Find where the given text appears and provide that cell's center as (x, y) coordinate. 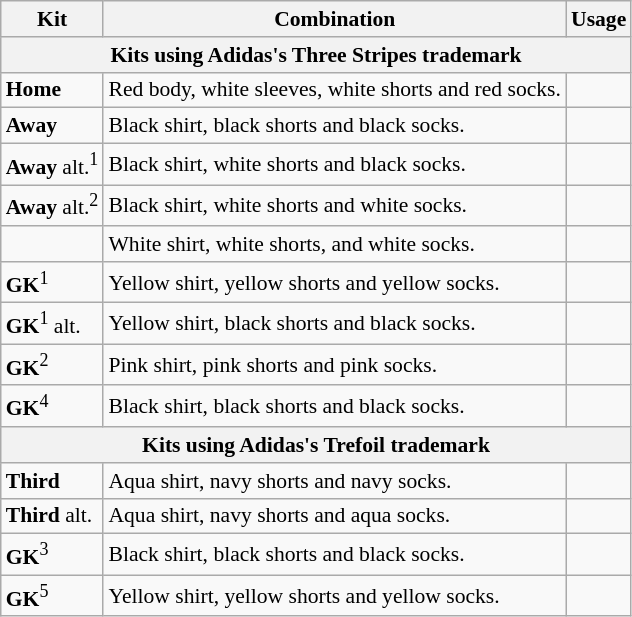
White shirt, white shorts, and white socks. (334, 244)
Red body, white sleeves, white shorts and red socks. (334, 90)
Black shirt, white shorts and black socks. (334, 164)
Third (52, 481)
Aqua shirt, navy shorts and aqua socks. (334, 516)
GK5 (52, 596)
Kit (52, 19)
Third alt. (52, 516)
Away alt.2 (52, 206)
GK1 (52, 282)
Kits using Adidas's Three Stripes trademark (316, 55)
Kits using Adidas's Trefoil trademark (316, 445)
Home (52, 90)
Away (52, 126)
GK3 (52, 554)
Black shirt, white shorts and white socks. (334, 206)
Combination (334, 19)
Aqua shirt, navy shorts and navy socks. (334, 481)
GK1 alt. (52, 324)
Yellow shirt, black shorts and black socks. (334, 324)
GK2 (52, 366)
Usage (598, 19)
Away alt.1 (52, 164)
Pink shirt, pink shorts and pink socks. (334, 366)
GK4 (52, 406)
